Return (X, Y) of the center of cell containing provided text 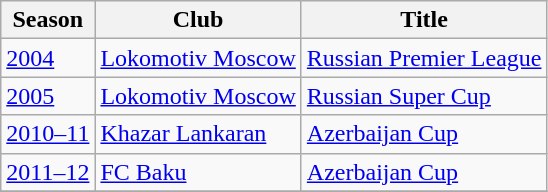
2004 (48, 58)
Club (198, 20)
Title (424, 20)
Khazar Lankaran (198, 134)
2010–11 (48, 134)
FC Baku (198, 172)
Russian Premier League (424, 58)
Season (48, 20)
2011–12 (48, 172)
2005 (48, 96)
Russian Super Cup (424, 96)
